Scan for the cell matching the given text and deliver its (x, y) coordinate at center. 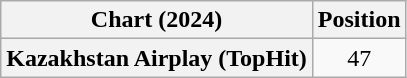
47 (359, 58)
Position (359, 20)
Kazakhstan Airplay (TopHit) (157, 58)
Chart (2024) (157, 20)
